From the cell containing the given text, extract its center point as (x, y) coordinate. 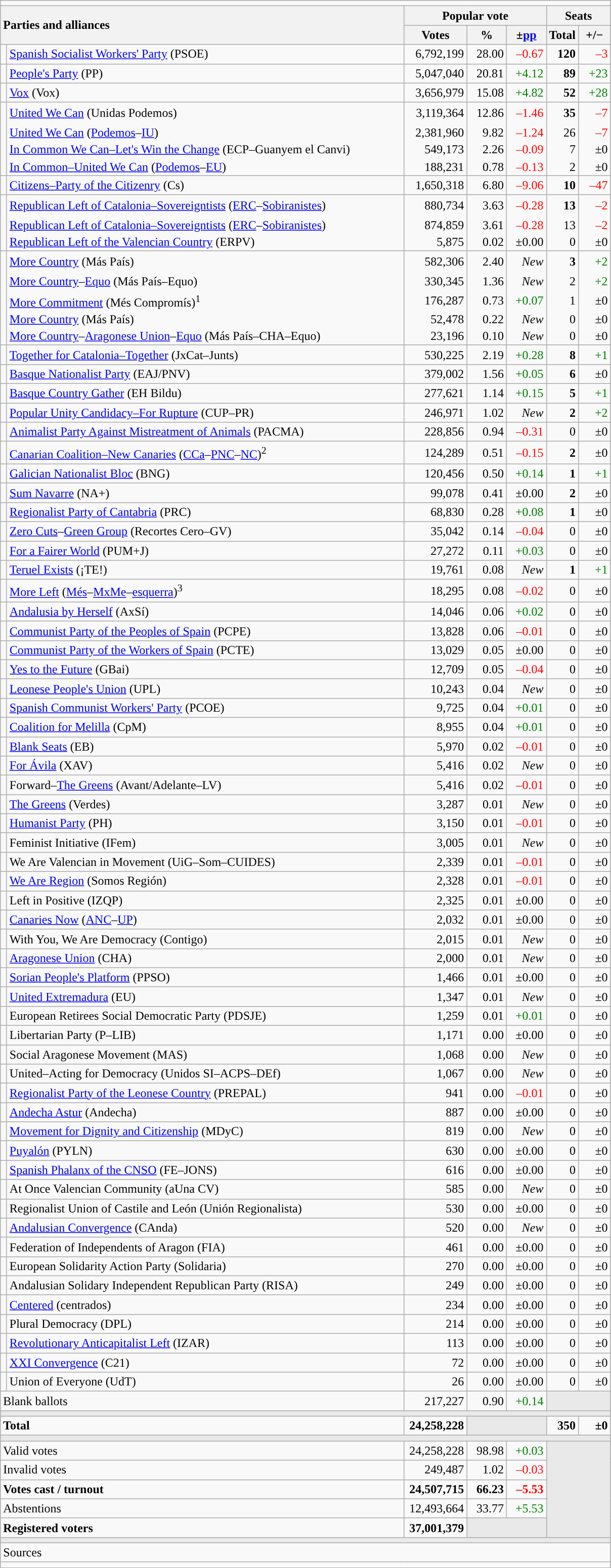
1,259 (435, 1016)
More Country–Aragonese Union–Equo (Más País–CHA–Equo) (205, 336)
6,792,199 (435, 54)
Yes to the Future (GBai) (205, 669)
2,000 (435, 958)
8 (562, 355)
35 (562, 113)
–47 (595, 185)
+0.28 (526, 355)
3,119,364 (435, 113)
+5.53 (526, 1508)
228,856 (435, 432)
2.40 (487, 262)
7 (562, 150)
Spanish Socialist Workers' Party (PSOE) (205, 54)
72 (435, 1363)
Registered voters (202, 1528)
520 (435, 1228)
Citizens–Party of the Citizenry (Cs) (205, 185)
Andecha Astur (Andecha) (205, 1112)
More Country–Equo (Más País–Equo) (205, 281)
Spanish Communist Workers' Party (PCOE) (205, 708)
We Are Valencian in Movement (UiG–Som–CUIDES) (205, 862)
217,227 (435, 1401)
For Ávila (XAV) (205, 766)
3,005 (435, 843)
Popular vote (475, 16)
XXI Convergence (C21) (205, 1363)
549,173 (435, 150)
Abstentions (202, 1508)
0.11 (487, 551)
Blank Seats (EB) (205, 747)
Sum Navarre (NA+) (205, 493)
Votes (435, 35)
2,381,960 (435, 133)
350 (562, 1426)
37,001,379 (435, 1528)
120 (562, 54)
12.86 (487, 113)
330,345 (435, 281)
12,493,664 (435, 1508)
582,306 (435, 262)
249 (435, 1285)
Sorian People's Platform (PPSO) (205, 977)
0.50 (487, 473)
+28 (595, 93)
24,507,715 (435, 1489)
530 (435, 1208)
530,225 (435, 355)
2,015 (435, 939)
35,042 (435, 531)
120,456 (435, 473)
+4.82 (526, 93)
5,047,040 (435, 73)
2.26 (487, 150)
66.23 (487, 1489)
0.10 (487, 336)
With You, We Are Democracy (Contigo) (205, 939)
At Once Valencian Community (aUna CV) (205, 1189)
819 (435, 1131)
Libertarian Party (P–LIB) (205, 1035)
–0.15 (526, 453)
461 (435, 1247)
2,325 (435, 900)
People's Party (PP) (205, 73)
United–Acting for Democracy (Unidos SI–ACPS–DEf) (205, 1074)
–0.31 (526, 432)
19,761 (435, 570)
Revolutionary Anticapitalist Left (IZAR) (205, 1343)
Teruel Exists (¡TE!) (205, 570)
United We Can (Unidas Podemos) (205, 113)
13,828 (435, 631)
1,466 (435, 977)
1.56 (487, 374)
Together for Catalonia–Together (JxCat–Junts) (205, 355)
2,328 (435, 881)
+0.08 (526, 512)
The Greens (Verdes) (205, 804)
5,875 (435, 242)
27,272 (435, 551)
3.63 (487, 205)
+23 (595, 73)
Seats (579, 16)
Forward–The Greens (Avant/Adelante–LV) (205, 785)
98.98 (487, 1451)
Coalition for Melilla (CpM) (205, 727)
Communist Party of the Workers of Spain (PCTE) (205, 650)
Social Aragonese Movement (MAS) (205, 1055)
1,067 (435, 1074)
Humanist Party (PH) (205, 823)
Movement for Dignity and Citizenship (MDyC) (205, 1131)
Valid votes (202, 1451)
In Common–United We Can (Podemos–EU) (205, 167)
–3 (595, 54)
+/− (595, 35)
Canarian Coalition–New Canaries (CCa–PNC–NC)2 (205, 453)
0.73 (487, 300)
Republican Left of the Valencian Country (ERPV) (205, 242)
270 (435, 1266)
Regionalist Party of the Leonese Country (PREPAL) (205, 1093)
Andalusian Convergence (CAnda) (205, 1228)
Federation of Independents of Aragon (FIA) (205, 1247)
Sources (305, 1552)
14,046 (435, 612)
2.19 (487, 355)
13,029 (435, 650)
3,150 (435, 823)
+4.12 (526, 73)
Left in Positive (IZQP) (205, 900)
Parties and alliances (202, 25)
+0.02 (526, 612)
+0.07 (526, 300)
–0.67 (526, 54)
1,171 (435, 1035)
±pp (526, 35)
9,725 (435, 708)
Zero Cuts–Green Group (Recortes Cero–GV) (205, 531)
0.78 (487, 167)
Vox (Vox) (205, 93)
5 (562, 394)
Plural Democracy (DPL) (205, 1324)
United Extremadura (EU) (205, 996)
Blank ballots (202, 1401)
Union of Everyone (UdT) (205, 1382)
379,002 (435, 374)
More Left (Més–MxMe–esquerra)3 (205, 591)
246,971 (435, 413)
10 (562, 185)
For a Fairer World (PUM+J) (205, 551)
874,859 (435, 225)
880,734 (435, 205)
6.80 (487, 185)
–1.24 (526, 133)
10,243 (435, 688)
0.14 (487, 531)
Regionalist Union of Castile and León (Unión Regionalista) (205, 1208)
18,295 (435, 591)
Regionalist Party of Cantabria (PRC) (205, 512)
2,339 (435, 862)
Invalid votes (202, 1470)
More Commitment (Més Compromís)1 (205, 300)
–0.13 (526, 167)
6 (562, 374)
Aragonese Union (CHA) (205, 958)
Popular Unity Candidacy–For Rupture (CUP–PR) (205, 413)
52 (562, 93)
Leonese People's Union (UPL) (205, 688)
Feminist Initiative (IFem) (205, 843)
8,955 (435, 727)
Andalusian Solidary Independent Republican Party (RISA) (205, 1285)
3.61 (487, 225)
5,970 (435, 747)
99,078 (435, 493)
33.77 (487, 1508)
0.90 (487, 1401)
1,650,318 (435, 185)
Andalusia by Herself (AxSí) (205, 612)
214 (435, 1324)
–9.06 (526, 185)
+0.15 (526, 394)
52,478 (435, 320)
20.81 (487, 73)
630 (435, 1151)
1,347 (435, 996)
616 (435, 1170)
1.14 (487, 394)
23,196 (435, 336)
124,289 (435, 453)
European Retirees Social Democratic Party (PDSJE) (205, 1016)
188,231 (435, 167)
Canaries Now (ANC–UP) (205, 920)
–0.09 (526, 150)
1,068 (435, 1055)
Communist Party of the Peoples of Spain (PCPE) (205, 631)
In Common We Can–Let's Win the Change (ECP–Guanyem el Canvi) (205, 150)
12,709 (435, 669)
Galician Nationalist Bloc (BNG) (205, 473)
9.82 (487, 133)
–0.02 (526, 591)
European Solidarity Action Party (Solidaria) (205, 1266)
–5.53 (526, 1489)
0.51 (487, 453)
Animalist Party Against Mistreatment of Animals (PACMA) (205, 432)
Basque Country Gather (EH Bildu) (205, 394)
249,487 (435, 1470)
0.94 (487, 432)
585 (435, 1189)
Votes cast / turnout (202, 1489)
3 (562, 262)
0.22 (487, 320)
–0.03 (526, 1470)
3,656,979 (435, 93)
887 (435, 1112)
% (487, 35)
176,287 (435, 300)
941 (435, 1093)
1.36 (487, 281)
Puyalón (PYLN) (205, 1151)
+0.05 (526, 374)
89 (562, 73)
113 (435, 1343)
0.41 (487, 493)
3,287 (435, 804)
277,621 (435, 394)
Centered (centrados) (205, 1304)
Spanish Phalanx of the CNSO (FE–JONS) (205, 1170)
We Are Region (Somos Región) (205, 881)
2,032 (435, 920)
Basque Nationalist Party (EAJ/PNV) (205, 374)
15.08 (487, 93)
28.00 (487, 54)
United We Can (Podemos–IU) (205, 133)
68,830 (435, 512)
0.28 (487, 512)
–1.46 (526, 113)
234 (435, 1304)
